Extract the [X, Y] coordinate from the center of the cell holding the provided text.  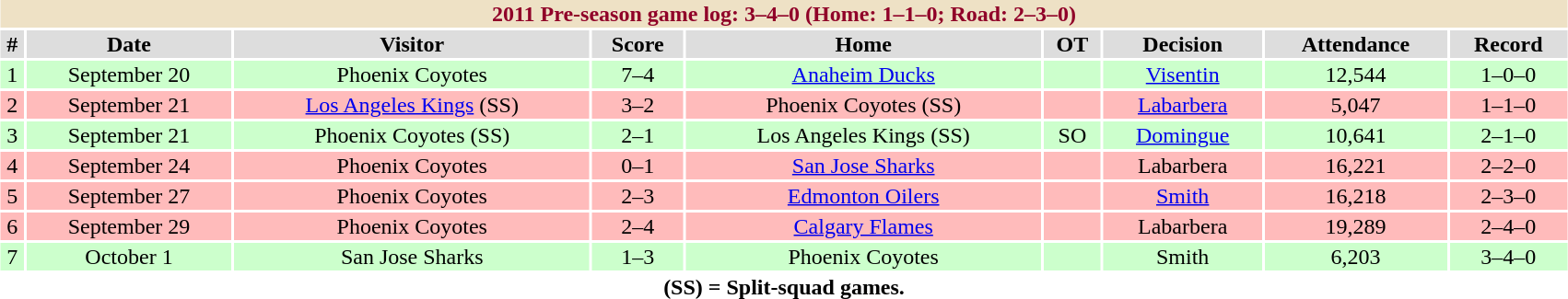
1–1–0 [1508, 105]
Edmonton Oilers [862, 196]
3–2 [638, 105]
3–4–0 [1508, 257]
2–2–0 [1508, 166]
2–1 [638, 135]
Calgary Flames [862, 226]
5,047 [1355, 105]
2 [13, 105]
16,218 [1355, 196]
10,641 [1355, 135]
3 [13, 135]
2–1–0 [1508, 135]
2–3 [638, 196]
September 20 [129, 75]
1–3 [638, 257]
6,203 [1355, 257]
SO [1072, 135]
2–4–0 [1508, 226]
6 [13, 226]
Home [862, 44]
Score [638, 44]
Date [129, 44]
2–4 [638, 226]
Visitor [413, 44]
2–3–0 [1508, 196]
7 [13, 257]
Record [1508, 44]
Domingue [1183, 135]
2011 Pre-season game log: 3–4–0 (Home: 1–1–0; Road: 2–3–0) [784, 14]
OT [1072, 44]
5 [13, 196]
October 1 [129, 257]
Anaheim Ducks [862, 75]
16,221 [1355, 166]
1–0–0 [1508, 75]
12,544 [1355, 75]
# [13, 44]
Visentin [1183, 75]
September 29 [129, 226]
7–4 [638, 75]
September 24 [129, 166]
0–1 [638, 166]
19,289 [1355, 226]
Decision [1183, 44]
September 27 [129, 196]
1 [13, 75]
Attendance [1355, 44]
4 [13, 166]
